From the cell containing the given text, extract its center point as (X, Y) coordinate. 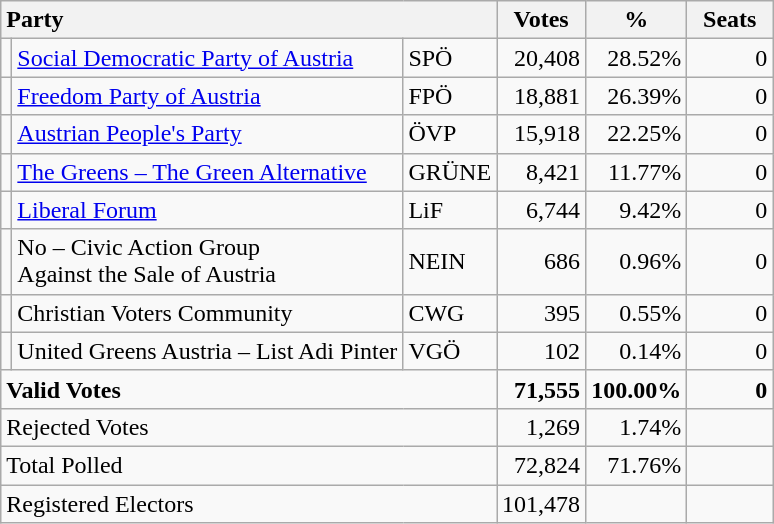
No – Civic Action GroupAgainst the Sale of Austria (208, 262)
22.25% (636, 134)
LiF (450, 210)
Seats (730, 20)
1,269 (542, 427)
0.96% (636, 262)
Registered Electors (249, 503)
Liberal Forum (208, 210)
28.52% (636, 58)
395 (542, 313)
71,555 (542, 389)
100.00% (636, 389)
Freedom Party of Austria (208, 96)
NEIN (450, 262)
Rejected Votes (249, 427)
FPÖ (450, 96)
20,408 (542, 58)
United Greens Austria – List Adi Pinter (208, 351)
1.74% (636, 427)
The Greens – The Green Alternative (208, 172)
SPÖ (450, 58)
101,478 (542, 503)
Total Polled (249, 465)
11.77% (636, 172)
0.55% (636, 313)
Votes (542, 20)
6,744 (542, 210)
18,881 (542, 96)
102 (542, 351)
Social Democratic Party of Austria (208, 58)
% (636, 20)
8,421 (542, 172)
GRÜNE (450, 172)
Christian Voters Community (208, 313)
VGÖ (450, 351)
15,918 (542, 134)
71.76% (636, 465)
26.39% (636, 96)
686 (542, 262)
Austrian People's Party (208, 134)
Valid Votes (249, 389)
Party (249, 20)
CWG (450, 313)
0.14% (636, 351)
ÖVP (450, 134)
72,824 (542, 465)
9.42% (636, 210)
